Provide the (X, Y) coordinate of the cell's center where the given text is located.  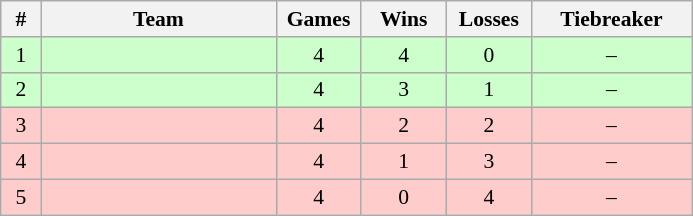
Losses (488, 19)
Tiebreaker (611, 19)
Team (158, 19)
# (21, 19)
Wins (404, 19)
Games (318, 19)
5 (21, 197)
